Return (x, y) of the center of cell containing provided text 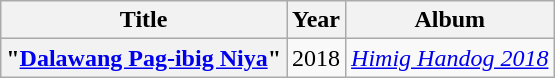
"Dalawang Pag-ibig Niya" (144, 58)
Album (450, 20)
Himig Handog 2018 (450, 58)
Title (144, 20)
2018 (316, 58)
Year (316, 20)
